Extract the [x, y] coordinate from the center of the cell holding the provided text.  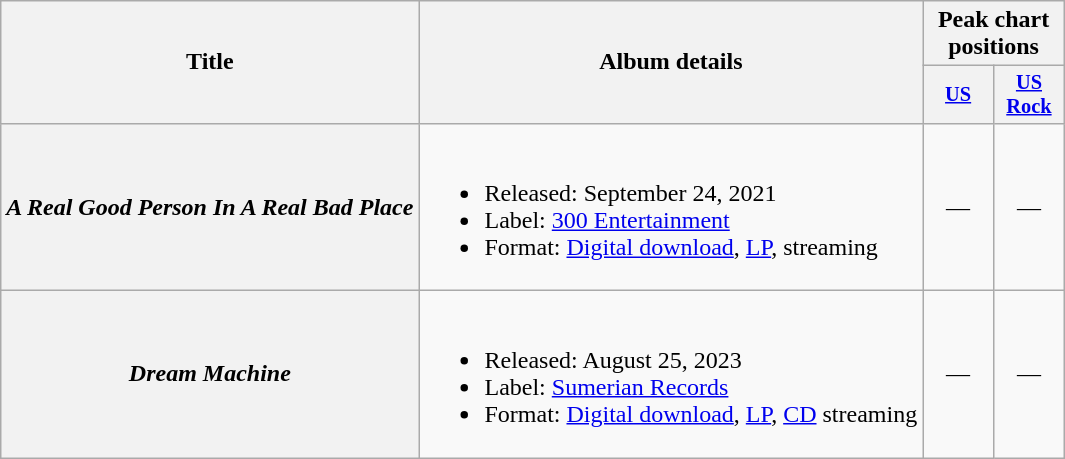
Album details [671, 62]
Dream Machine [210, 374]
A Real Good Person In A Real Bad Place [210, 206]
USRock [1030, 95]
Released: September 24, 2021Label: 300 EntertainmentFormat: Digital download, LP, streaming [671, 206]
Title [210, 62]
Peak chart positions [994, 34]
US [958, 95]
Released: August 25, 2023Label: Sumerian RecordsFormat: Digital download, LP, CD streaming [671, 374]
